Detect which cell encompasses the target text, then output its (X, Y) center coordinate. 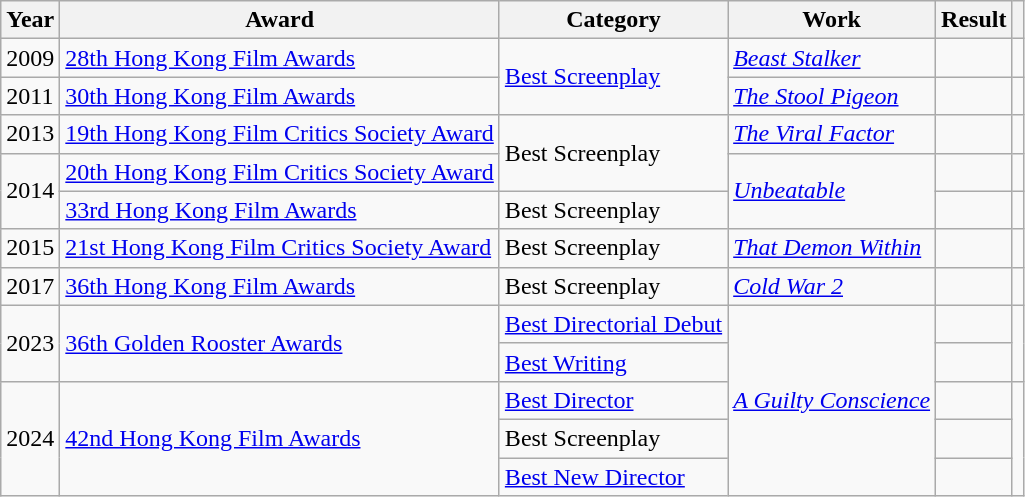
Year (30, 20)
30th Hong Kong Film Awards (280, 96)
Best Director (613, 400)
2017 (30, 286)
2011 (30, 96)
2013 (30, 134)
20th Hong Kong Film Critics Society Award (280, 172)
21st Hong Kong Film Critics Society Award (280, 248)
That Demon Within (832, 248)
2024 (30, 438)
42nd Hong Kong Film Awards (280, 438)
Work (832, 20)
Unbeatable (832, 191)
Best Writing (613, 362)
28th Hong Kong Film Awards (280, 58)
2014 (30, 191)
Cold War 2 (832, 286)
33rd Hong Kong Film Awards (280, 210)
2015 (30, 248)
2023 (30, 343)
Category (613, 20)
36th Hong Kong Film Awards (280, 286)
2009 (30, 58)
Award (280, 20)
Beast Stalker (832, 58)
The Viral Factor (832, 134)
Best Directorial Debut (613, 324)
The Stool Pigeon (832, 96)
36th Golden Rooster Awards (280, 343)
Result (974, 20)
A Guilty Conscience (832, 400)
Best New Director (613, 477)
19th Hong Kong Film Critics Society Award (280, 134)
